Identify which cell holds the provided text, then report its (x, y) central coordinate. 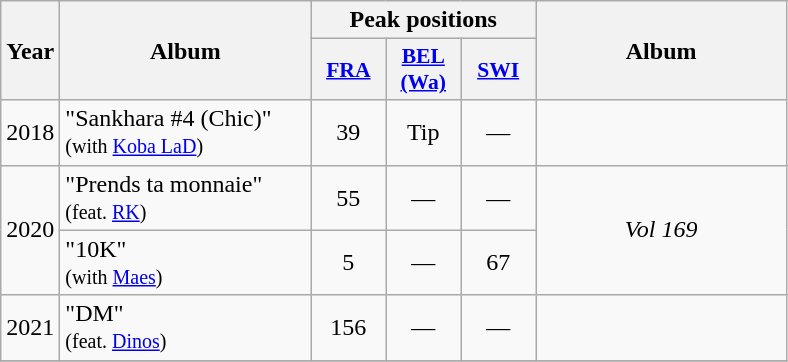
Year (30, 50)
39 (348, 132)
Tip (424, 132)
2020 (30, 230)
2018 (30, 132)
5 (348, 262)
FRA (348, 70)
"10K"(with Maes) (186, 262)
55 (348, 198)
"Sankhara #4 (Chic)"(with Koba LaD) (186, 132)
SWI (498, 70)
"Prends ta monnaie"(feat. RK) (186, 198)
2021 (30, 328)
67 (498, 262)
156 (348, 328)
Peak positions (424, 20)
BEL(Wa) (424, 70)
Vol 169 (662, 230)
"DM"(feat. Dinos) (186, 328)
